Provide the (x, y) coordinate of the cell's center where the given text is located.  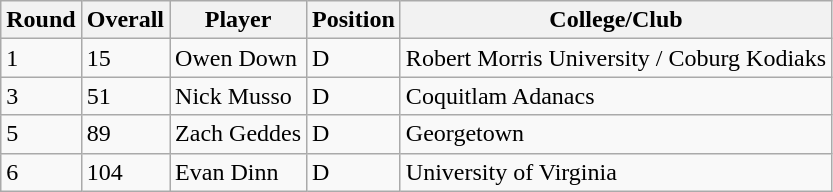
Zach Geddes (238, 134)
Owen Down (238, 58)
Coquitlam Adanacs (616, 96)
University of Virginia (616, 172)
Evan Dinn (238, 172)
3 (41, 96)
Nick Musso (238, 96)
Robert Morris University / Coburg Kodiaks (616, 58)
Georgetown (616, 134)
Player (238, 20)
51 (125, 96)
5 (41, 134)
Position (354, 20)
Round (41, 20)
104 (125, 172)
College/Club (616, 20)
1 (41, 58)
15 (125, 58)
89 (125, 134)
6 (41, 172)
Overall (125, 20)
